Return [X, Y] of the center of cell containing provided text 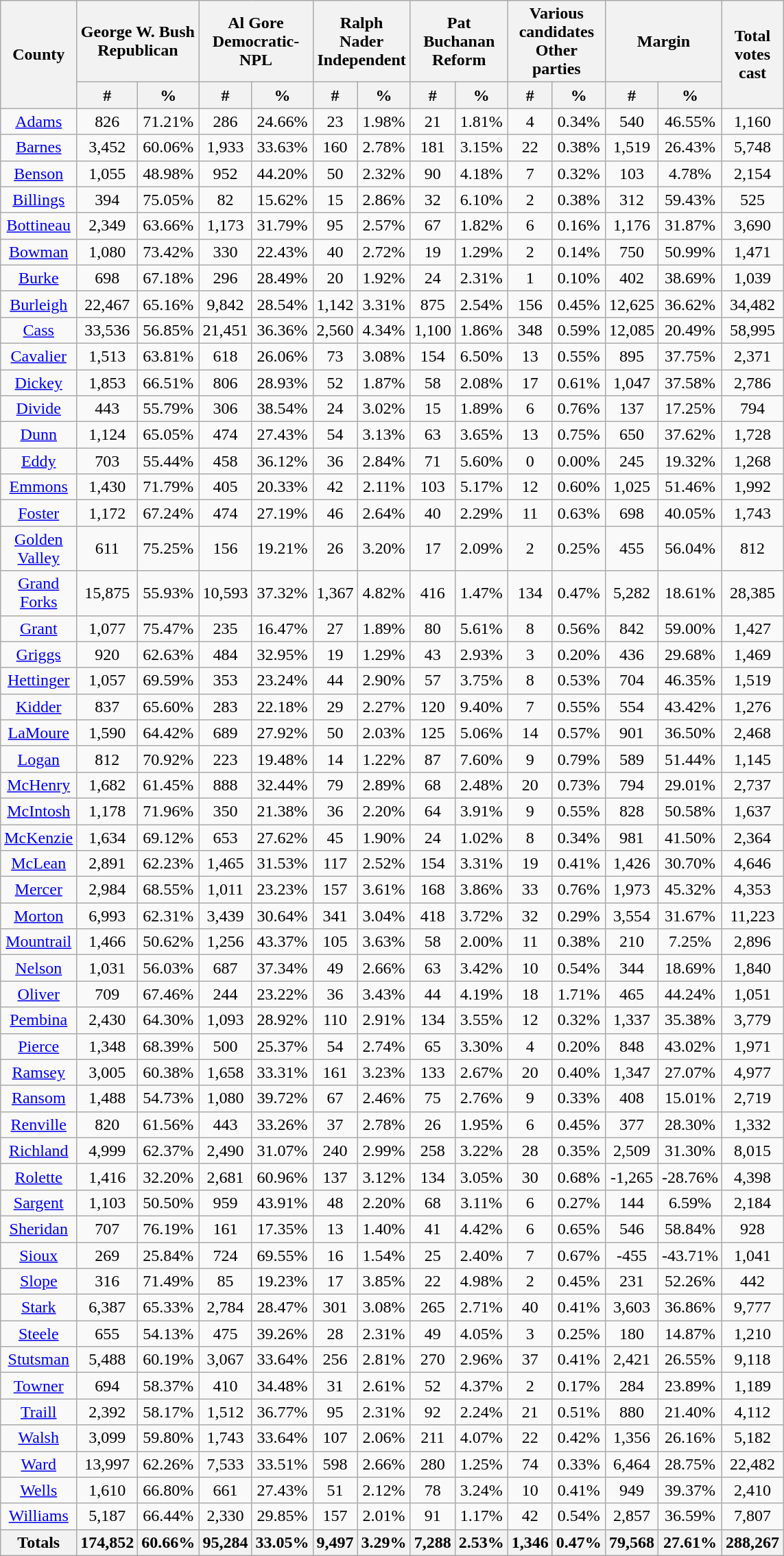
554 [631, 707]
26.55% [690, 1360]
750 [631, 252]
6,993 [107, 916]
2,560 [335, 330]
Renville [38, 1124]
269 [107, 1255]
36.77% [283, 1412]
1,124 [107, 435]
71.49% [169, 1282]
28.30% [690, 1124]
52.26% [690, 1282]
687 [225, 968]
27.61% [690, 1542]
95,284 [225, 1542]
168 [432, 890]
55.79% [169, 409]
Ransom [38, 1098]
4.07% [482, 1438]
301 [335, 1308]
1,100 [432, 330]
5,488 [107, 1360]
402 [631, 278]
703 [107, 461]
Emmons [38, 487]
65 [432, 1046]
Sargent [38, 1203]
28.92% [283, 1020]
3,779 [753, 1020]
75.25% [169, 549]
61.56% [169, 1124]
90 [432, 174]
21.40% [690, 1412]
Golden Valley [38, 549]
63.66% [169, 226]
0.75% [579, 435]
3.42% [482, 968]
2.86% [384, 200]
0.40% [579, 1072]
7.60% [482, 759]
Stark [38, 1308]
806 [225, 382]
2.93% [482, 655]
2.11% [384, 487]
29.68% [690, 655]
1,840 [753, 968]
724 [225, 1255]
107 [335, 1438]
16 [335, 1255]
0.61% [579, 382]
25.37% [283, 1046]
Pembina [38, 1020]
85 [225, 1282]
Sheridan [38, 1229]
33.63% [283, 148]
48.98% [169, 174]
2,410 [753, 1490]
64.42% [169, 733]
29.01% [690, 785]
22.18% [283, 707]
29 [335, 707]
1,039 [753, 278]
43.02% [690, 1046]
24.66% [283, 121]
3,439 [225, 916]
1,590 [107, 733]
2.00% [482, 942]
69.55% [283, 1255]
68.55% [169, 890]
1.87% [384, 382]
37.75% [690, 356]
1,077 [107, 628]
1.71% [579, 994]
10,593 [225, 593]
78 [432, 1490]
67.46% [169, 994]
Benson [38, 174]
58.37% [169, 1386]
3.61% [384, 890]
26.16% [690, 1438]
211 [432, 1438]
1,488 [107, 1098]
79 [335, 785]
23.89% [690, 1386]
0.10% [579, 278]
46 [335, 513]
210 [631, 942]
-1,265 [631, 1177]
1,682 [107, 785]
64 [432, 811]
1,426 [631, 864]
55.93% [169, 593]
3.22% [482, 1151]
3.30% [482, 1046]
31 [335, 1386]
2.06% [384, 1438]
0.27% [579, 1203]
1,992 [753, 487]
2,719 [753, 1098]
44.24% [690, 994]
2.01% [384, 1516]
1,512 [225, 1412]
110 [335, 1020]
Adams [38, 121]
62.23% [169, 864]
2,984 [107, 890]
4.19% [482, 994]
36.62% [690, 304]
312 [631, 200]
37.32% [283, 593]
0.57% [579, 733]
43.37% [283, 942]
4.37% [482, 1386]
62.37% [169, 1151]
3,554 [631, 916]
826 [107, 121]
44.20% [283, 174]
4.82% [384, 593]
40.05% [690, 513]
0.14% [579, 252]
1,057 [107, 681]
1,971 [753, 1046]
1.25% [482, 1464]
2.57% [384, 226]
2.32% [384, 174]
Ramsey [38, 1072]
880 [631, 1412]
33 [530, 890]
23.22% [283, 994]
55.44% [169, 461]
18.69% [690, 968]
455 [631, 549]
2,154 [753, 174]
67.24% [169, 513]
465 [631, 994]
2,364 [753, 838]
181 [432, 148]
0.42% [579, 1438]
51.46% [690, 487]
71.96% [169, 811]
4,999 [107, 1151]
286 [225, 121]
2.08% [482, 382]
959 [225, 1203]
70.92% [169, 759]
650 [631, 435]
69.59% [169, 681]
2.52% [384, 864]
Logan [38, 759]
1,933 [225, 148]
Pierce [38, 1046]
653 [225, 838]
Walsh [38, 1438]
1,367 [335, 593]
7,288 [432, 1542]
284 [631, 1386]
31.30% [690, 1151]
1,728 [753, 435]
2,786 [753, 382]
37.58% [690, 382]
62.63% [169, 655]
3.72% [482, 916]
Foster [38, 513]
68.39% [169, 1046]
1,347 [631, 1072]
4.98% [482, 1282]
1,103 [107, 1203]
26.06% [283, 356]
Ralph NaderIndependent [361, 41]
2,468 [753, 733]
20.33% [283, 487]
43.42% [690, 707]
589 [631, 759]
4.78% [690, 174]
Richland [38, 1151]
18 [530, 994]
2.74% [384, 1046]
19.48% [283, 759]
65.05% [169, 435]
2,490 [225, 1151]
1.40% [384, 1229]
75.05% [169, 200]
McHenry [38, 785]
Dickey [38, 382]
2.90% [384, 681]
2.27% [384, 707]
1,853 [107, 382]
655 [107, 1334]
7.25% [690, 942]
Nelson [38, 968]
60.38% [169, 1072]
2.12% [384, 1490]
28.54% [283, 304]
410 [225, 1386]
348 [530, 330]
58.84% [690, 1229]
36.36% [283, 330]
288,267 [753, 1542]
1.95% [482, 1124]
Bowman [38, 252]
2,349 [107, 226]
50.62% [169, 942]
500 [225, 1046]
2,392 [107, 1412]
9,842 [225, 304]
28.75% [690, 1464]
2,891 [107, 864]
1,416 [107, 1177]
Wells [38, 1490]
30.64% [283, 916]
19.21% [283, 549]
1,041 [753, 1255]
11,223 [753, 916]
6,464 [631, 1464]
54.73% [169, 1098]
394 [107, 200]
65.16% [169, 304]
928 [753, 1229]
Eddy [38, 461]
Totals [38, 1542]
1,055 [107, 174]
50.58% [690, 811]
3.12% [384, 1177]
0.35% [579, 1151]
22.43% [283, 252]
3,005 [107, 1072]
36.59% [690, 1516]
1,047 [631, 382]
1,025 [631, 487]
Barnes [38, 148]
6.50% [482, 356]
0.73% [579, 785]
5,187 [107, 1516]
51 [335, 1490]
1,348 [107, 1046]
5.06% [482, 733]
Slope [38, 1282]
1,658 [225, 1072]
Grant [38, 628]
408 [631, 1098]
1.22% [384, 759]
0.59% [579, 330]
75.47% [169, 628]
3.24% [482, 1490]
353 [225, 681]
2,371 [753, 356]
895 [631, 356]
56.04% [690, 549]
21.38% [283, 811]
34.48% [283, 1386]
McIntosh [38, 811]
2.64% [384, 513]
Pat BuchananReform [459, 41]
1,256 [225, 942]
820 [107, 1124]
1,173 [225, 226]
2.99% [384, 1151]
0.68% [579, 1177]
75 [432, 1098]
0.17% [579, 1386]
87 [432, 759]
611 [107, 549]
3.11% [482, 1203]
1,332 [753, 1124]
2.48% [482, 785]
5.61% [482, 628]
2.61% [384, 1386]
3.04% [384, 916]
82 [225, 200]
3.20% [384, 549]
920 [107, 655]
0.60% [579, 487]
689 [225, 733]
69.12% [169, 838]
71 [432, 461]
67.18% [169, 278]
484 [225, 655]
350 [225, 811]
92 [432, 1412]
837 [107, 707]
952 [225, 174]
25.84% [169, 1255]
7,533 [225, 1464]
Ward [38, 1464]
981 [631, 838]
405 [225, 487]
475 [225, 1334]
60.66% [169, 1542]
901 [631, 733]
0.53% [579, 681]
31.67% [690, 916]
707 [107, 1229]
39.26% [283, 1334]
1,142 [335, 304]
15,875 [107, 593]
12,625 [631, 304]
LaMoure [38, 733]
33,536 [107, 330]
Mountrail [38, 942]
Williams [38, 1516]
16.47% [283, 628]
2.46% [384, 1098]
McKenzie [38, 838]
316 [107, 1282]
41 [432, 1229]
2.89% [384, 785]
Bottineau [38, 226]
36.50% [690, 733]
32.95% [283, 655]
1.81% [482, 121]
280 [432, 1464]
74 [530, 1464]
144 [631, 1203]
30.70% [690, 864]
30 [530, 1177]
6.59% [690, 1203]
4.34% [384, 330]
1,031 [107, 968]
33.31% [283, 1072]
5,748 [753, 148]
Rolette [38, 1177]
80 [432, 628]
125 [432, 733]
37.34% [283, 968]
540 [631, 121]
458 [225, 461]
Various candidatesOther parties [556, 41]
105 [335, 942]
2,857 [631, 1516]
12,085 [631, 330]
38.54% [283, 409]
9,777 [753, 1308]
3.55% [482, 1020]
1.02% [482, 838]
1.90% [384, 838]
160 [335, 148]
1.54% [384, 1255]
Grand Forks [38, 593]
3.29% [384, 1542]
2.40% [482, 1255]
3,452 [107, 148]
1,268 [753, 461]
3.63% [384, 942]
2.29% [482, 513]
-455 [631, 1255]
56.85% [169, 330]
50.99% [690, 252]
4,977 [753, 1072]
133 [432, 1072]
27.62% [283, 838]
2,421 [631, 1360]
9,118 [753, 1360]
60.96% [283, 1177]
36.86% [690, 1308]
306 [225, 409]
3.86% [482, 890]
31.53% [283, 864]
64.30% [169, 1020]
1,011 [225, 890]
27 [335, 628]
4,353 [753, 890]
3,603 [631, 1308]
1,356 [631, 1438]
3,690 [753, 226]
283 [225, 707]
1,465 [225, 864]
3.91% [482, 811]
1,637 [753, 811]
27.19% [283, 513]
3.05% [482, 1177]
2,509 [631, 1151]
1.98% [384, 121]
15.62% [283, 200]
2.03% [384, 733]
60.19% [169, 1360]
22,467 [107, 304]
240 [335, 1151]
73.42% [169, 252]
7,807 [753, 1516]
59.80% [169, 1438]
17.25% [690, 409]
341 [335, 916]
3.75% [482, 681]
County [38, 55]
23 [335, 121]
8,015 [753, 1151]
59.00% [690, 628]
71.21% [169, 121]
73 [335, 356]
120 [432, 707]
244 [225, 994]
39.37% [690, 1490]
Al GoreDemocratic-NPL [256, 41]
23.24% [283, 681]
Sioux [38, 1255]
62.31% [169, 916]
1,210 [753, 1334]
117 [335, 864]
245 [631, 461]
525 [753, 200]
1,427 [753, 628]
25 [432, 1255]
1.17% [482, 1516]
51.44% [690, 759]
41.50% [690, 838]
2,330 [225, 1516]
-43.71% [690, 1255]
0 [530, 461]
Towner [38, 1386]
1,172 [107, 513]
174,852 [107, 1542]
McLean [38, 864]
598 [335, 1464]
2,737 [753, 785]
0.67% [579, 1255]
235 [225, 628]
26.43% [690, 148]
Cavalier [38, 356]
Margin [663, 41]
709 [107, 994]
13,997 [107, 1464]
15.01% [690, 1098]
43.91% [283, 1203]
1.82% [482, 226]
56.03% [169, 968]
27.92% [283, 733]
71.79% [169, 487]
9.40% [482, 707]
Hettinger [38, 681]
1,634 [107, 838]
442 [753, 1282]
35.38% [690, 1020]
1,176 [631, 226]
79,568 [631, 1542]
875 [432, 304]
1,469 [753, 655]
46.55% [690, 121]
66.44% [169, 1516]
436 [631, 655]
18.61% [690, 593]
14.87% [690, 1334]
2.81% [384, 1360]
4,646 [753, 864]
28,385 [753, 593]
3.23% [384, 1072]
661 [225, 1490]
694 [107, 1386]
3.02% [384, 409]
3,067 [225, 1360]
2.96% [482, 1360]
1.47% [482, 593]
21,451 [225, 330]
1,466 [107, 942]
Dunn [38, 435]
23.23% [283, 890]
0.56% [579, 628]
60.06% [169, 148]
330 [225, 252]
1,276 [753, 707]
0.29% [579, 916]
2,184 [753, 1203]
9,497 [335, 1542]
-28.76% [690, 1177]
33.05% [283, 1542]
842 [631, 628]
58.17% [169, 1412]
1,471 [753, 252]
0.51% [579, 1412]
65.33% [169, 1308]
63.81% [169, 356]
180 [631, 1334]
43 [432, 655]
2.76% [482, 1098]
2.09% [482, 549]
Total votes cast [753, 55]
231 [631, 1282]
George W. BushRepublican [138, 41]
58,995 [753, 330]
2.91% [384, 1020]
1,346 [530, 1542]
31.07% [283, 1151]
1,189 [753, 1386]
61.45% [169, 785]
0.63% [579, 513]
296 [225, 278]
65.60% [169, 707]
3.43% [384, 994]
46.35% [690, 681]
6,387 [107, 1308]
57 [432, 681]
Stutsman [38, 1360]
4,398 [753, 1177]
Burke [38, 278]
76.19% [169, 1229]
32.20% [169, 1177]
2.67% [482, 1072]
416 [432, 593]
37.62% [690, 435]
Morton [38, 916]
Billings [38, 200]
32.44% [283, 785]
546 [631, 1229]
0.65% [579, 1229]
5,182 [753, 1438]
48 [335, 1203]
1,513 [107, 356]
31.79% [283, 226]
6.10% [482, 200]
270 [432, 1360]
28.93% [283, 382]
848 [631, 1046]
344 [631, 968]
1,093 [225, 1020]
54.13% [169, 1334]
3.15% [482, 148]
418 [432, 916]
Cass [38, 330]
Oliver [38, 994]
27.07% [690, 1072]
4.05% [482, 1334]
Traill [38, 1412]
3.65% [482, 435]
1,178 [107, 811]
20.49% [690, 330]
28.47% [283, 1308]
33.26% [283, 1124]
949 [631, 1490]
1,145 [753, 759]
50.50% [169, 1203]
1,430 [107, 487]
4.42% [482, 1229]
17.35% [283, 1229]
45 [335, 838]
36.12% [283, 461]
1 [530, 278]
5.17% [482, 487]
618 [225, 356]
828 [631, 811]
888 [225, 785]
4,112 [753, 1412]
19.32% [690, 461]
66.80% [169, 1490]
91 [432, 1516]
38.69% [690, 278]
256 [335, 1360]
1,610 [107, 1490]
2.54% [482, 304]
1,051 [753, 994]
704 [631, 681]
1.92% [384, 278]
45.32% [690, 890]
2,896 [753, 942]
19.23% [283, 1282]
2,681 [225, 1177]
Steele [38, 1334]
5,282 [631, 593]
2,430 [107, 1020]
265 [432, 1308]
Kidder [38, 707]
28.49% [283, 278]
4.18% [482, 174]
5.60% [482, 461]
Burleigh [38, 304]
1,973 [631, 890]
2.84% [384, 461]
2.71% [482, 1308]
0.16% [579, 226]
Griggs [38, 655]
33.51% [283, 1464]
62.26% [169, 1464]
29.85% [283, 1516]
3.13% [384, 435]
1,337 [631, 1020]
258 [432, 1151]
1.86% [482, 330]
223 [225, 759]
2.72% [384, 252]
2.53% [482, 1542]
1,160 [753, 121]
2.24% [482, 1412]
377 [631, 1124]
31.87% [690, 226]
22,482 [753, 1464]
3,099 [107, 1438]
3.85% [384, 1282]
39.72% [283, 1098]
66.51% [169, 382]
34,482 [753, 304]
0.79% [579, 759]
59.43% [690, 200]
0.00% [579, 461]
2,784 [225, 1308]
Divide [38, 409]
Mercer [38, 890]
